Determine the [x, y] coordinate at the center of the cell enclosing the given text.  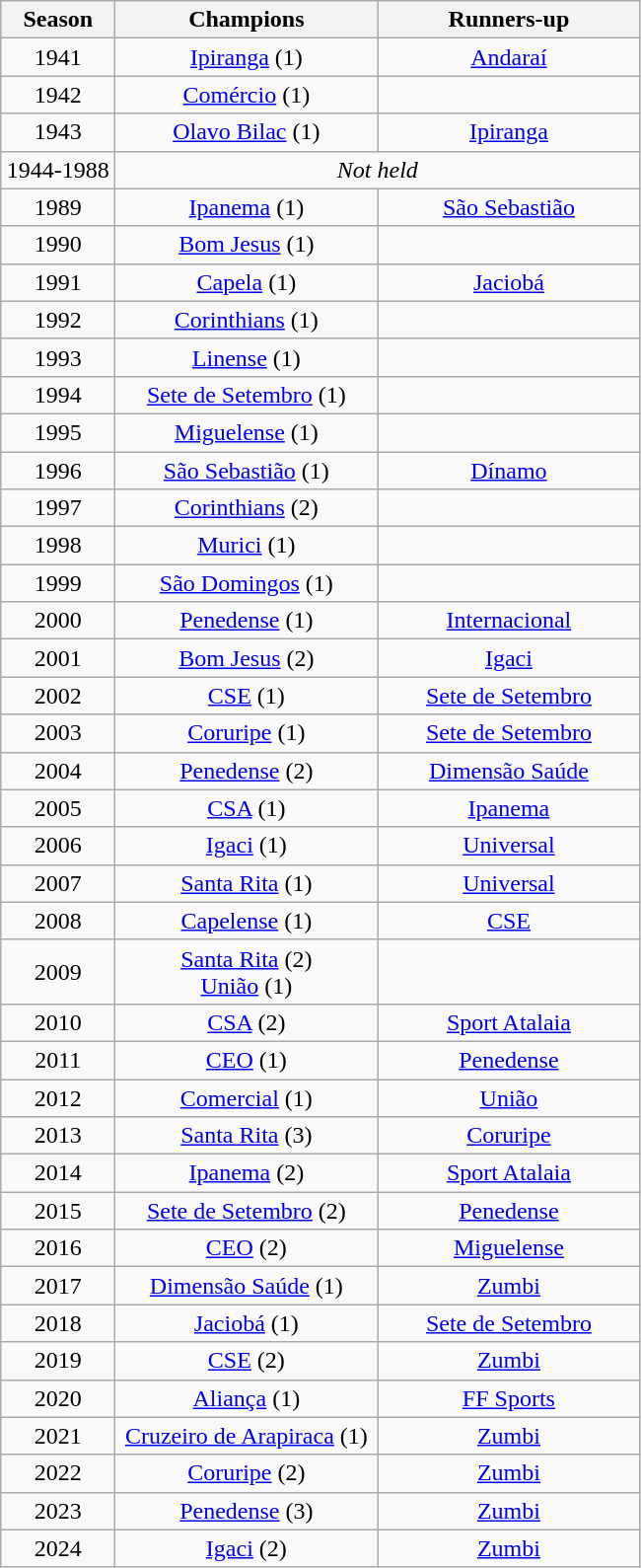
Corinthians (1) [247, 320]
1995 [58, 432]
2023 [58, 1511]
2020 [58, 1398]
2021 [58, 1436]
Dimensão Saúde [509, 771]
Andaraí [509, 57]
Internacional [509, 621]
Runners-up [509, 20]
Jaciobá [509, 282]
FF Sports [509, 1398]
1943 [58, 132]
1994 [58, 395]
Igaci (2) [247, 1548]
2007 [58, 883]
Aliança (1) [247, 1398]
Comércio (1) [247, 95]
CEO (2) [247, 1248]
CSE (1) [247, 696]
CSE (2) [247, 1361]
2011 [58, 1060]
São Domingos (1) [247, 583]
Champions [247, 20]
Miguelense [509, 1248]
Jaciobá (1) [247, 1323]
1942 [58, 95]
Ipiranga [509, 132]
Ipanema (1) [247, 207]
Coruripe (1) [247, 733]
Dínamo [509, 471]
Santa Rita (2)União (1) [247, 971]
2024 [58, 1548]
2000 [58, 621]
CSE [509, 921]
2016 [58, 1248]
Capela (1) [247, 282]
Cruzeiro de Arapiraca (1) [247, 1436]
1991 [58, 282]
Comercial (1) [247, 1098]
Sete de Setembro (1) [247, 395]
2002 [58, 696]
2008 [58, 921]
1993 [58, 357]
São Sebastião [509, 207]
2005 [58, 808]
1944-1988 [58, 170]
Season [58, 20]
2013 [58, 1136]
2009 [58, 971]
Santa Rita (1) [247, 883]
São Sebastião (1) [247, 471]
Santa Rita (3) [247, 1136]
Not held [378, 170]
Igaci [509, 658]
Bom Jesus (1) [247, 245]
CSA (2) [247, 1022]
Sete de Setembro (2) [247, 1211]
Penedense (1) [247, 621]
União [509, 1098]
2022 [58, 1473]
1989 [58, 207]
Murici (1) [247, 546]
Igaci (1) [247, 846]
Capelense (1) [247, 921]
2001 [58, 658]
Olavo Bilac (1) [247, 132]
1998 [58, 546]
1990 [58, 245]
2004 [58, 771]
2010 [58, 1022]
Coruripe [509, 1136]
1997 [58, 508]
2019 [58, 1361]
CSA (1) [247, 808]
Bom Jesus (2) [247, 658]
Linense (1) [247, 357]
Miguelense (1) [247, 432]
1996 [58, 471]
Ipiranga (1) [247, 57]
1941 [58, 57]
2006 [58, 846]
2017 [58, 1286]
2014 [58, 1173]
Ipanema (2) [247, 1173]
1999 [58, 583]
2003 [58, 733]
Penedense (3) [247, 1511]
Ipanema [509, 808]
Penedense (2) [247, 771]
Dimensão Saúde (1) [247, 1286]
CEO (1) [247, 1060]
Coruripe (2) [247, 1473]
Corinthians (2) [247, 508]
1992 [58, 320]
2015 [58, 1211]
2012 [58, 1098]
2018 [58, 1323]
